For the text-containing cell, return its midpoint in [X, Y] coordinate format. 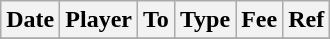
Ref [306, 20]
Type [204, 20]
Player [99, 20]
Fee [260, 20]
To [156, 20]
Date [30, 20]
